Search for the cell housing the specified text and yield its (x, y) center coordinate. 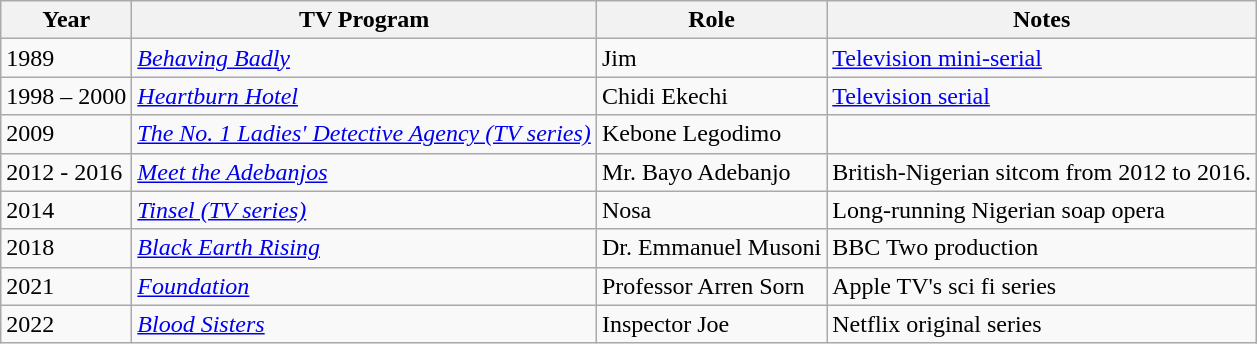
Kebone Legodimo (711, 134)
Long-running Nigerian soap opera (1042, 210)
2014 (66, 210)
Professor Arren Sorn (711, 286)
Behaving Badly (364, 58)
Role (711, 20)
1989 (66, 58)
Chidi Ekechi (711, 96)
TV Program (364, 20)
Tinsel (TV series) (364, 210)
Nosa (711, 210)
Year (66, 20)
Apple TV's sci fi series (1042, 286)
Heartburn Hotel (364, 96)
2021 (66, 286)
Black Earth Rising (364, 248)
British-Nigerian sitcom from 2012 to 2016. (1042, 172)
2022 (66, 324)
2012 - 2016 (66, 172)
Blood Sisters (364, 324)
Television mini-serial (1042, 58)
1998 – 2000 (66, 96)
Jim (711, 58)
2009 (66, 134)
BBC Two production (1042, 248)
Notes (1042, 20)
Dr. Emmanuel Musoni (711, 248)
Inspector Joe (711, 324)
2018 (66, 248)
The No. 1 Ladies' Detective Agency (TV series) (364, 134)
Netflix original series (1042, 324)
Television serial (1042, 96)
Meet the Adebanjos (364, 172)
Foundation (364, 286)
Mr. Bayo Adebanjo (711, 172)
